Output the [x, y] coordinate of the center of the cell containing the given text.  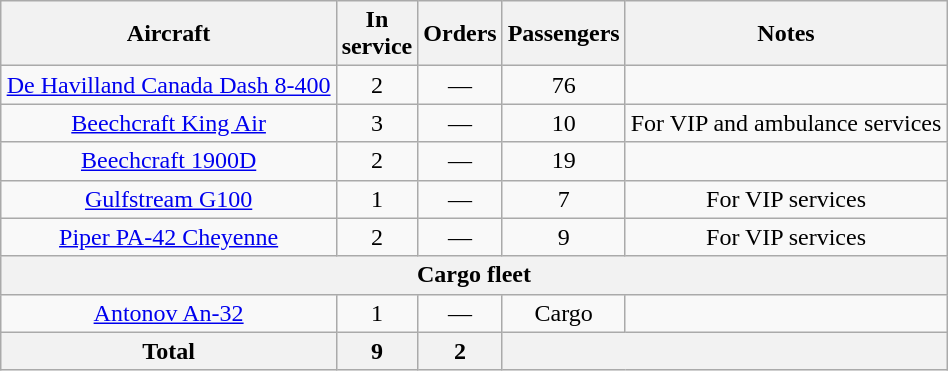
Inservice [377, 34]
Aircraft [168, 34]
Cargo [564, 313]
Passengers [564, 34]
De Havilland Canada Dash 8-400 [168, 85]
Orders [460, 34]
Cargo fleet [474, 275]
19 [564, 161]
Antonov An-32 [168, 313]
For VIP and ambulance services [786, 123]
Gulfstream G100 [168, 199]
Piper PA-42 Cheyenne [168, 237]
Beechcraft King Air [168, 123]
76 [564, 85]
3 [377, 123]
Beechcraft 1900D [168, 161]
Total [168, 351]
7 [564, 199]
Notes [786, 34]
10 [564, 123]
